Pinpoint the cell where the given text exists, returning its [X, Y] midpoint coordinate. 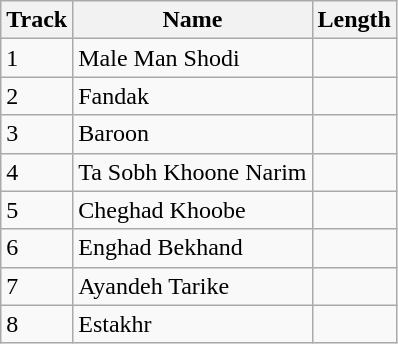
Ta Sobh Khoone Narim [192, 172]
Cheghad Khoobe [192, 210]
Baroon [192, 134]
Estakhr [192, 324]
Name [192, 20]
Track [37, 20]
1 [37, 58]
8 [37, 324]
Enghad Bekhand [192, 248]
4 [37, 172]
Length [354, 20]
Ayandeh Tarike [192, 286]
3 [37, 134]
5 [37, 210]
2 [37, 96]
7 [37, 286]
Fandak [192, 96]
6 [37, 248]
Male Man Shodi [192, 58]
